Capture the cell that displays the provided text and extract its [x, y] central coordinate. 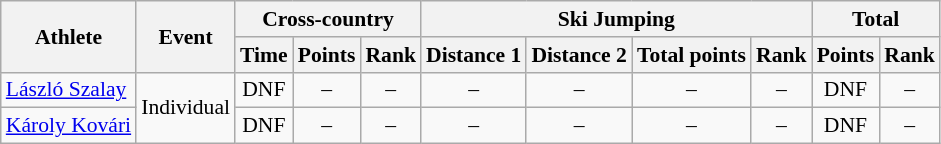
Cross-country [328, 19]
Károly Kovári [68, 126]
László Szalay [68, 90]
Athlete [68, 36]
Ski Jumping [616, 19]
Distance 1 [474, 55]
Time [264, 55]
Individual [186, 108]
Distance 2 [578, 55]
Total points [692, 55]
Event [186, 36]
Total [876, 19]
